For the text-containing cell, return its midpoint in [x, y] coordinate format. 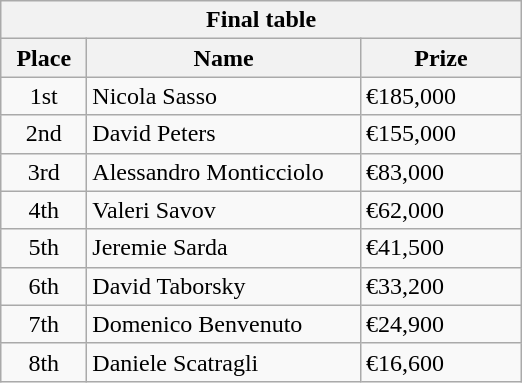
1st [44, 96]
€155,000 [440, 134]
Daniele Scatragli [224, 362]
Valeri Savov [224, 210]
€16,600 [440, 362]
David Peters [224, 134]
5th [44, 248]
Prize [440, 58]
€62,000 [440, 210]
Name [224, 58]
Jeremie Sarda [224, 248]
Domenico Benvenuto [224, 324]
€24,900 [440, 324]
Nicola Sasso [224, 96]
David Taborsky [224, 286]
€41,500 [440, 248]
4th [44, 210]
€33,200 [440, 286]
7th [44, 324]
€83,000 [440, 172]
Place [44, 58]
Alessandro Monticciolo [224, 172]
2nd [44, 134]
8th [44, 362]
€185,000 [440, 96]
Final table [262, 20]
3rd [44, 172]
6th [44, 286]
